Extract the [X, Y] coordinate from the center of the cell holding the provided text.  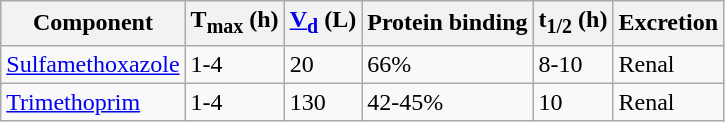
Excretion [668, 23]
Sulfamethoxazole [93, 64]
Component [93, 23]
66% [448, 64]
10 [573, 102]
Protein binding [448, 23]
42-45% [448, 102]
20 [323, 64]
Vd (L) [323, 23]
t1/2 (h) [573, 23]
Tmax (h) [234, 23]
8-10 [573, 64]
Trimethoprim [93, 102]
130 [323, 102]
